Scan for the cell matching the given text and deliver its (x, y) coordinate at center. 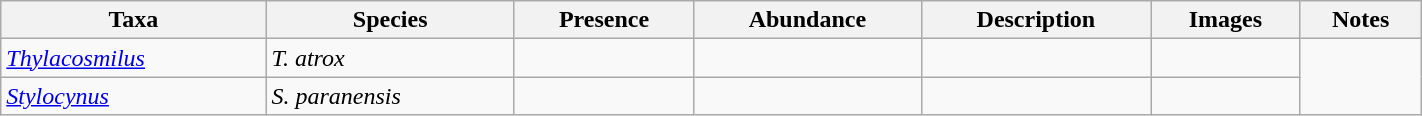
Images (1226, 20)
Species (390, 20)
S. paranensis (390, 96)
T. atrox (390, 58)
Stylocynus (134, 96)
Taxa (134, 20)
Thylacosmilus (134, 58)
Notes (1360, 20)
Abundance (808, 20)
Presence (604, 20)
Description (1036, 20)
